Identify which cell holds the provided text, then report its (x, y) central coordinate. 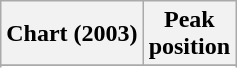
Peakposition (189, 34)
Chart (2003) (72, 34)
